Detect which cell encompasses the target text, then output its [X, Y] center coordinate. 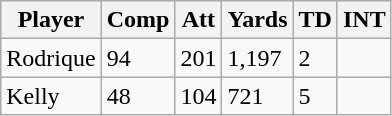
201 [198, 58]
TD [315, 20]
2 [315, 58]
721 [258, 96]
Kelly [51, 96]
Player [51, 20]
Comp [138, 20]
INT [364, 20]
94 [138, 58]
5 [315, 96]
Att [198, 20]
104 [198, 96]
Yards [258, 20]
1,197 [258, 58]
Rodrique [51, 58]
48 [138, 96]
